Output the (x, y) coordinate of the center of the cell containing the given text.  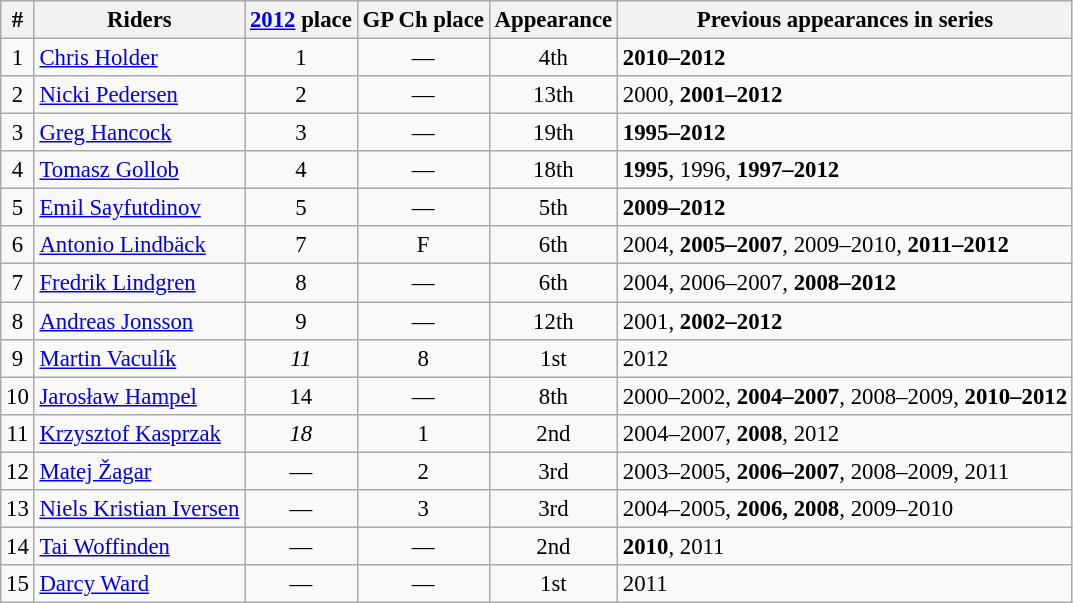
2000, 2001–2012 (846, 95)
Niels Kristian Iversen (140, 509)
5th (553, 208)
13 (18, 509)
6 (18, 245)
12 (18, 471)
2011 (846, 584)
# (18, 20)
2003–2005, 2006–2007, 2008–2009, 2011 (846, 471)
1995–2012 (846, 133)
Fredrik Lindgren (140, 283)
2012 (846, 358)
Andreas Jonsson (140, 321)
Jarosław Hampel (140, 396)
2009–2012 (846, 208)
2010, 2011 (846, 546)
12th (553, 321)
2004–2005, 2006, 2008, 2009–2010 (846, 509)
2004–2007, 2008, 2012 (846, 433)
2004, 2006–2007, 2008–2012 (846, 283)
2004, 2005–2007, 2009–2010, 2011–2012 (846, 245)
Tai Woffinden (140, 546)
Antonio Lindbäck (140, 245)
1995, 1996, 1997–2012 (846, 170)
F (423, 245)
15 (18, 584)
2000–2002, 2004–2007, 2008–2009, 2010–2012 (846, 396)
Nicki Pedersen (140, 95)
Greg Hancock (140, 133)
Matej Žagar (140, 471)
Emil Sayfutdinov (140, 208)
Riders (140, 20)
18th (553, 170)
Previous appearances in series (846, 20)
Darcy Ward (140, 584)
10 (18, 396)
GP Ch place (423, 20)
4th (553, 58)
18 (301, 433)
Appearance (553, 20)
Chris Holder (140, 58)
Tomasz Gollob (140, 170)
8th (553, 396)
19th (553, 133)
Krzysztof Kasprzak (140, 433)
2012 place (301, 20)
2001, 2002–2012 (846, 321)
13th (553, 95)
Martin Vaculík (140, 358)
2010–2012 (846, 58)
